Capture the cell that displays the provided text and extract its [x, y] central coordinate. 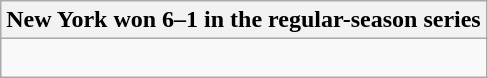
New York won 6–1 in the regular-season series [244, 20]
